Identify which cell holds the provided text, then report its [X, Y] central coordinate. 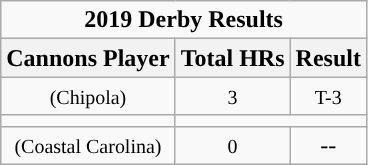
3 [232, 96]
(Chipola) [88, 96]
Result [328, 58]
Total HRs [232, 58]
-- [328, 145]
T-3 [328, 96]
2019 Derby Results [184, 20]
(Coastal Carolina) [88, 145]
Cannons Player [88, 58]
0 [232, 145]
